Detect which cell encompasses the target text, then output its (x, y) center coordinate. 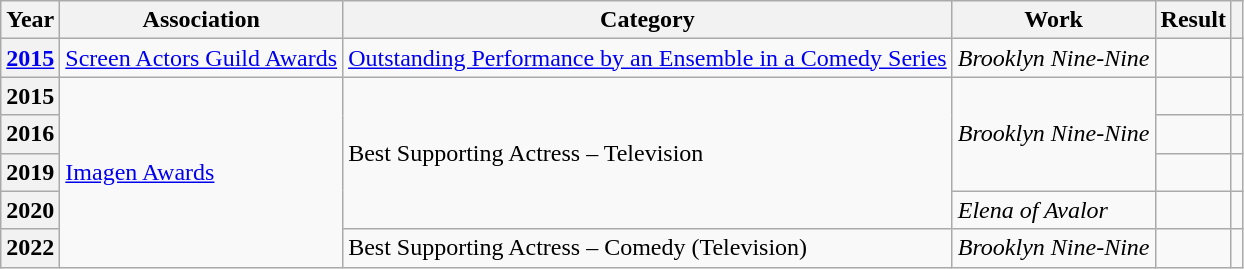
2019 (30, 172)
Work (1054, 20)
Screen Actors Guild Awards (202, 58)
Association (202, 20)
Outstanding Performance by an Ensemble in a Comedy Series (648, 58)
Elena of Avalor (1054, 210)
2022 (30, 248)
2016 (30, 134)
Year (30, 20)
Best Supporting Actress – Television (648, 153)
2020 (30, 210)
Category (648, 20)
Best Supporting Actress – Comedy (Television) (648, 248)
Imagen Awards (202, 172)
Result (1193, 20)
